Detect which cell encompasses the target text, then output its (X, Y) center coordinate. 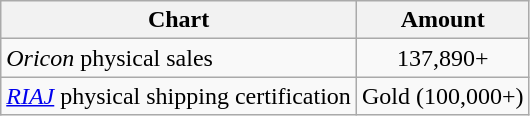
Gold (100,000+) (442, 96)
137,890+ (442, 58)
Amount (442, 20)
Chart (179, 20)
Oricon physical sales (179, 58)
RIAJ physical shipping certification (179, 96)
